Scan for the cell matching the given text and deliver its [x, y] coordinate at center. 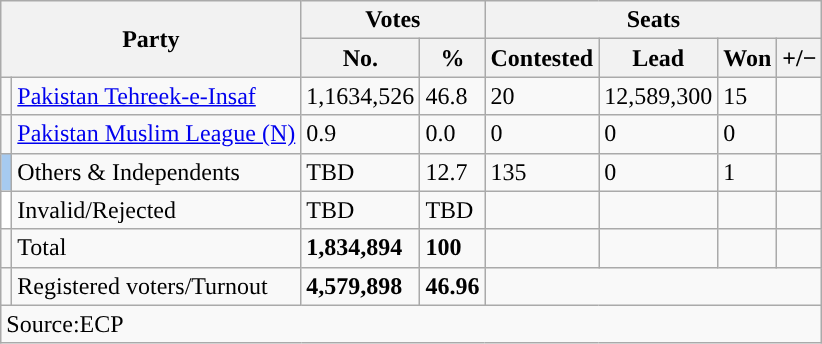
Contested [542, 58]
+/− [800, 58]
0.9 [360, 134]
Source:ECP [412, 324]
1,1634,526 [360, 96]
1 [748, 172]
Won [748, 58]
Others & Independents [156, 172]
Pakistan Tehreek-e-Insaf [156, 96]
135 [542, 172]
No. [360, 58]
Invalid/Rejected [156, 210]
1,834,894 [360, 248]
46.96 [452, 286]
Pakistan Muslim League (N) [156, 134]
Total [156, 248]
Votes [393, 20]
Party [151, 39]
4,579,898 [360, 286]
46.8 [452, 96]
20 [542, 96]
100 [452, 248]
0.0 [452, 134]
12.7 [452, 172]
15 [748, 96]
Lead [658, 58]
12,589,300 [658, 96]
Registered voters/Turnout [156, 286]
Seats [654, 20]
% [452, 58]
